Locate the cell with the specified text and output its [X, Y] center coordinate. 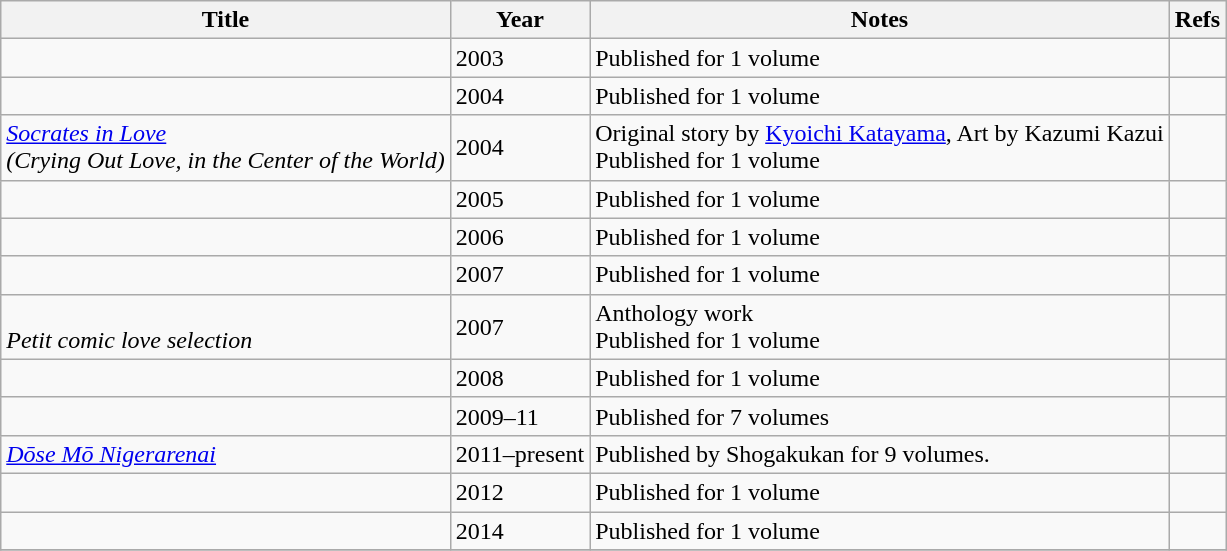
Socrates in Love(Crying Out Love, in the Center of the World) [226, 148]
2009–11 [520, 416]
2011–present [520, 454]
Published for 7 volumes [880, 416]
Year [520, 20]
2003 [520, 58]
2014 [520, 531]
Notes [880, 20]
Petit comic love selection [226, 326]
2006 [520, 237]
Refs [1197, 20]
Anthology workPublished for 1 volume [880, 326]
Title [226, 20]
Published by Shogakukan for 9 volumes. [880, 454]
Dōse Mō Nigerarenai [226, 454]
Original story by Kyoichi Katayama, Art by Kazumi KazuiPublished for 1 volume [880, 148]
2008 [520, 378]
2005 [520, 199]
2012 [520, 492]
